Output the [x, y] coordinate of the center of the cell containing the given text.  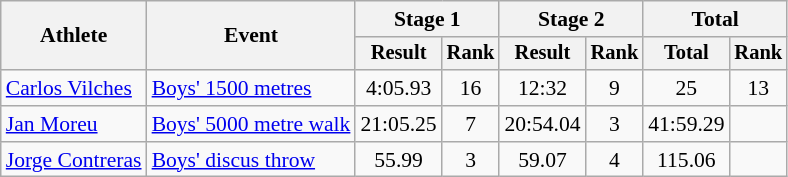
41:59.29 [686, 124]
20:54.04 [542, 124]
25 [686, 88]
21:05.25 [398, 124]
Boys' 1500 metres [252, 88]
Jan Moreu [74, 124]
Stage 1 [427, 19]
13 [759, 88]
Stage 2 [571, 19]
3 [615, 124]
7 [471, 124]
12:32 [542, 88]
Event [252, 36]
Boys' 5000 metre walk [252, 124]
Athlete [74, 36]
16 [471, 88]
Carlos Vilches [74, 88]
4:05.93 [398, 88]
9 [615, 88]
